Detect which cell encompasses the target text, then output its (x, y) center coordinate. 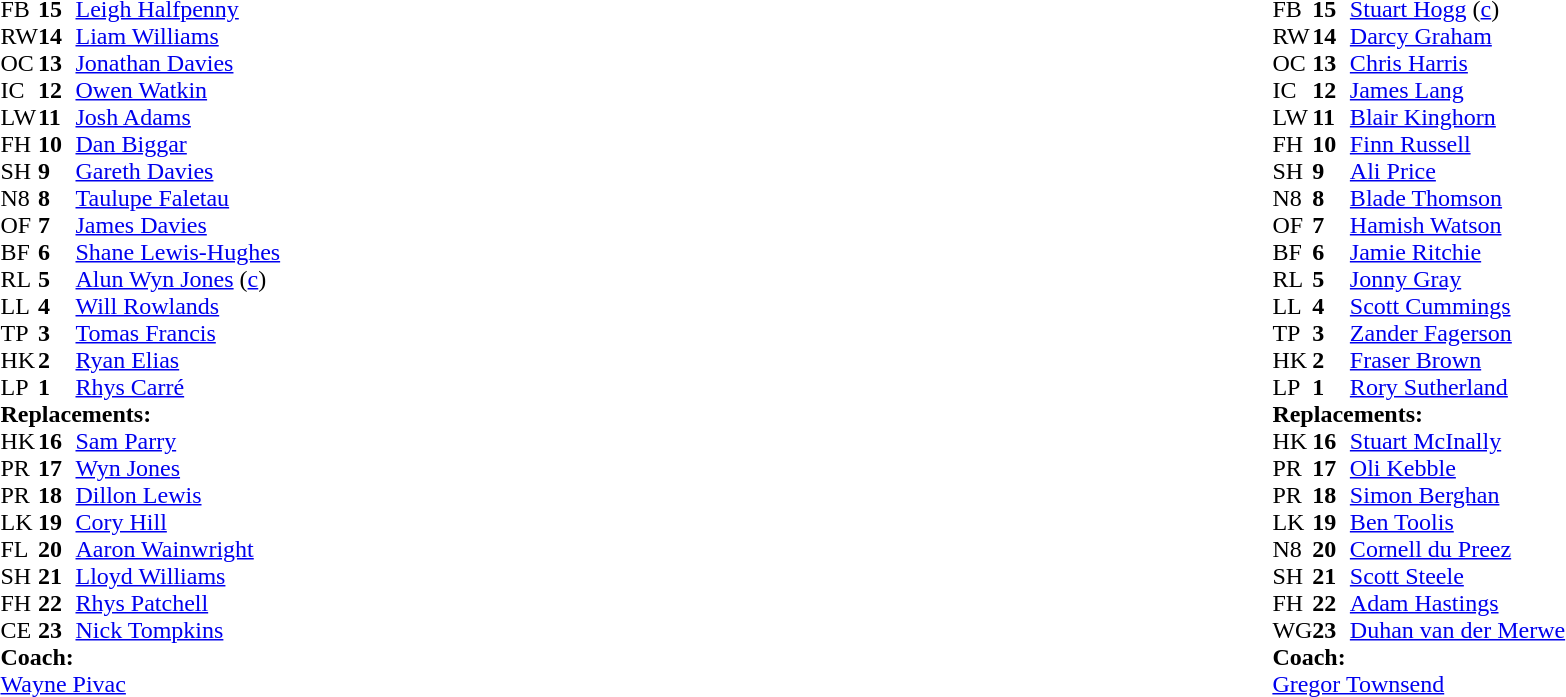
Zander Fagerson (1458, 334)
Simon Berghan (1458, 496)
Nick Tompkins (178, 630)
Blair Kinghorn (1458, 118)
Hamish Watson (1458, 226)
Gregor Townsend (1418, 684)
Finn Russell (1458, 144)
FL (19, 550)
Liam Williams (178, 36)
Blade Thomson (1458, 198)
Sam Parry (178, 442)
Oli Kebble (1458, 468)
Stuart McInally (1458, 442)
Josh Adams (178, 118)
Scott Cummings (1458, 306)
Ben Toolis (1458, 522)
James Davies (178, 226)
Owen Watkin (178, 90)
Chris Harris (1458, 64)
WG (1292, 630)
Rory Sutherland (1458, 388)
Jonny Gray (1458, 280)
Adam Hastings (1458, 604)
Alun Wyn Jones (c) (178, 280)
Duhan van der Merwe (1458, 630)
Cornell du Preez (1458, 550)
Dan Biggar (178, 144)
Jonathan Davies (178, 64)
Wyn Jones (178, 468)
Darcy Graham (1458, 36)
Taulupe Faletau (178, 198)
Rhys Patchell (178, 604)
Fraser Brown (1458, 360)
Ryan Elias (178, 360)
Tomas Francis (178, 334)
James Lang (1458, 90)
Will Rowlands (178, 306)
Aaron Wainwright (178, 550)
Scott Steele (1458, 576)
Shane Lewis-Hughes (178, 252)
Wayne Pivac (140, 684)
Gareth Davies (178, 172)
Jamie Ritchie (1458, 252)
CE (19, 630)
Dillon Lewis (178, 496)
Ali Price (1458, 172)
Lloyd Williams (178, 576)
Cory Hill (178, 522)
Rhys Carré (178, 388)
